Determine the [X, Y] coordinate at the center of the cell enclosing the given text.  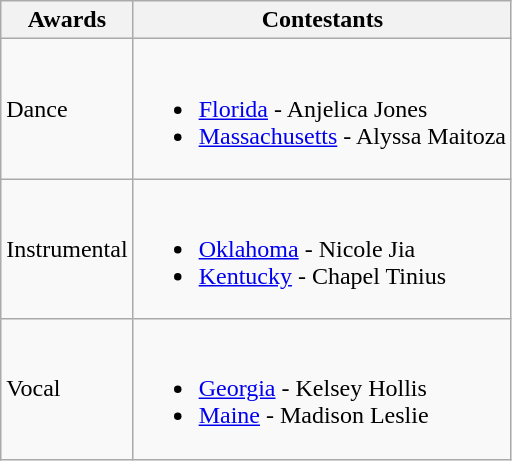
Oklahoma - Nicole Jia Kentucky - Chapel Tinius [322, 249]
Contestants [322, 20]
Awards [67, 20]
Instrumental [67, 249]
Florida - Anjelica Jones Massachusetts - Alyssa Maitoza [322, 109]
Georgia - Kelsey Hollis Maine - Madison Leslie [322, 389]
Dance [67, 109]
Vocal [67, 389]
